Determine the [X, Y] coordinate at the center of the cell enclosing the given text.  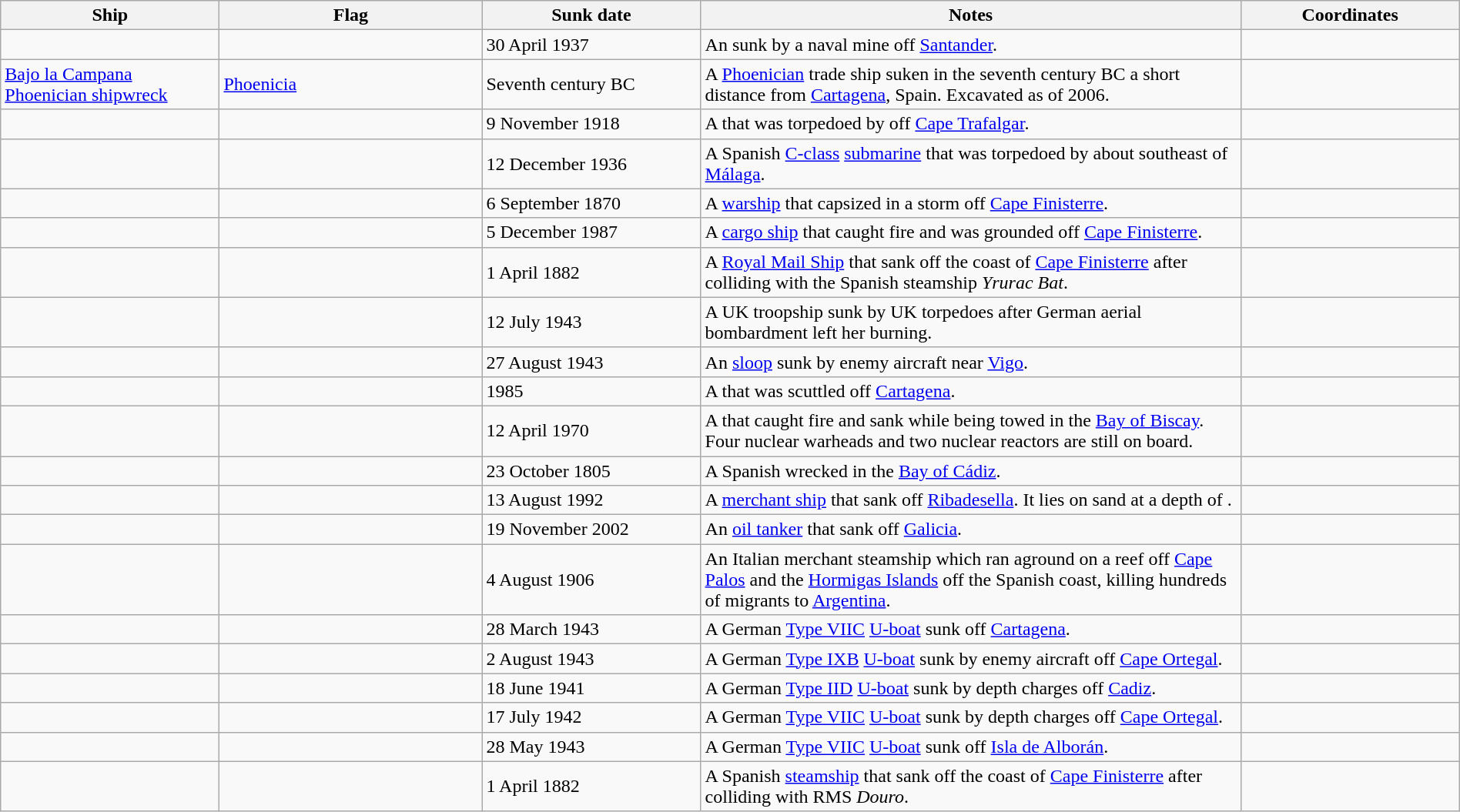
Coordinates [1350, 15]
A that was scuttled off Cartagena. [970, 391]
A German Type IXB U-boat sunk by enemy aircraft off Cape Ortegal. [970, 659]
18 June 1941 [591, 688]
28 May 1943 [591, 747]
1985 [591, 391]
A merchant ship that sank off Ribadesella. It lies on sand at a depth of . [970, 500]
A Royal Mail Ship that sank off the coast of Cape Finisterre after colliding with the Spanish steamship Yrurac Bat. [970, 272]
Sunk date [591, 15]
A German Type IID U-boat sunk by depth charges off Cadiz. [970, 688]
A German Type VIIC U-boat sunk off Cartagena. [970, 630]
5 December 1987 [591, 232]
A Phoenician trade ship suken in the seventh century BC a short distance from Cartagena, Spain. Excavated as of 2006. [970, 85]
An sunk by a naval mine off Santander. [970, 45]
12 December 1936 [591, 163]
Ship [110, 15]
An oil tanker that sank off Galicia. [970, 530]
A Spanish steamship that sank off the coast of Cape Finisterre after colliding with RMS Douro. [970, 787]
Bajo la Campana Phoenician shipwreck [110, 85]
12 April 1970 [591, 431]
Notes [970, 15]
2 August 1943 [591, 659]
A Spanish wrecked in the Bay of Cádiz. [970, 470]
23 October 1805 [591, 470]
17 July 1942 [591, 717]
A that caught fire and sank while being towed in the Bay of Biscay. Four nuclear warheads and two nuclear reactors are still on board. [970, 431]
4 August 1906 [591, 580]
13 August 1992 [591, 500]
9 November 1918 [591, 124]
A German Type VIIC U-boat sunk off Isla de Alborán. [970, 747]
A Spanish C-class submarine that was torpedoed by about southeast of Málaga. [970, 163]
Phoenicia [351, 85]
30 April 1937 [591, 45]
A UK troopship sunk by UK torpedoes after German aerial bombardment left her burning. [970, 322]
A warship that capsized in a storm off Cape Finisterre. [970, 203]
Flag [351, 15]
19 November 2002 [591, 530]
27 August 1943 [591, 362]
A cargo ship that caught fire and was grounded off Cape Finisterre. [970, 232]
28 March 1943 [591, 630]
Seventh century BC [591, 85]
12 July 1943 [591, 322]
An sloop sunk by enemy aircraft near Vigo. [970, 362]
A German Type VIIC U-boat sunk by depth charges off Cape Ortegal. [970, 717]
6 September 1870 [591, 203]
A that was torpedoed by off Cape Trafalgar. [970, 124]
